Scan for the cell matching the given text and deliver its (x, y) coordinate at center. 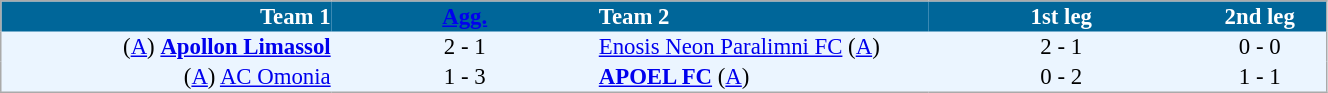
0 - 0 (1260, 47)
1 - 3 (464, 77)
1 - 1 (1260, 77)
Team 2 (762, 16)
APOEL FC (A) (762, 77)
2nd leg (1260, 16)
(A) Apollon Limassol (166, 47)
Enosis Neon Paralimni FC (A) (762, 47)
Team 1 (166, 16)
0 - 2 (1062, 77)
(A) AC Omonia (166, 77)
Agg. (464, 16)
1st leg (1062, 16)
